Provide the [X, Y] coordinate of the cell's center where the given text is located.  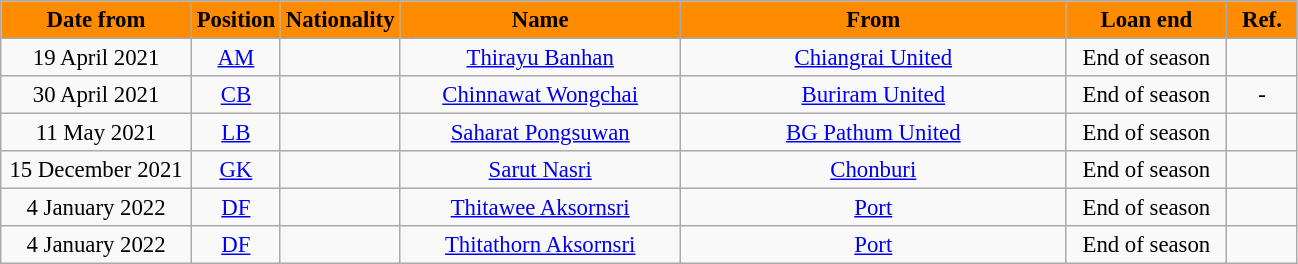
Sarut Nasri [540, 170]
CB [236, 95]
AM [236, 58]
30 April 2021 [96, 95]
Nationality [340, 20]
Thirayu Banhan [540, 58]
19 April 2021 [96, 58]
Thitawee Aksornsri [540, 208]
Chinnawat Wongchai [540, 95]
Buriram United [873, 95]
Date from [96, 20]
11 May 2021 [96, 133]
Chiangrai United [873, 58]
Saharat Pongsuwan [540, 133]
Thitathorn Aksornsri [540, 245]
Loan end [1146, 20]
Chonburi [873, 170]
From [873, 20]
BG Pathum United [873, 133]
Position [236, 20]
LB [236, 133]
Ref. [1262, 20]
Name [540, 20]
- [1262, 95]
GK [236, 170]
15 December 2021 [96, 170]
